Scan for the cell matching the given text and deliver its (x, y) coordinate at center. 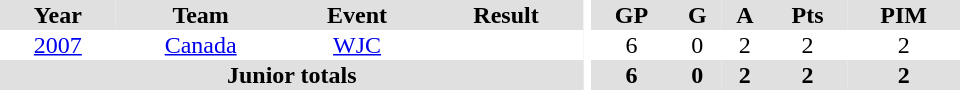
2007 (58, 45)
Junior totals (292, 75)
Canada (201, 45)
Event (358, 15)
Result (506, 15)
PIM (904, 15)
Team (201, 15)
Pts (808, 15)
A (745, 15)
Year (58, 15)
G (698, 15)
GP (631, 15)
WJC (358, 45)
